Return the [x, y] coordinate for the center point of the cell that contains the specified text.  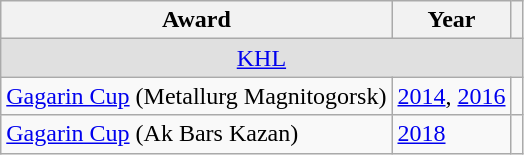
Award [196, 20]
Gagarin Cup (Ak Bars Kazan) [196, 134]
2014, 2016 [452, 96]
KHL [262, 58]
2018 [452, 134]
Gagarin Cup (Metallurg Magnitogorsk) [196, 96]
Year [452, 20]
